Capture the cell that displays the provided text and extract its [X, Y] central coordinate. 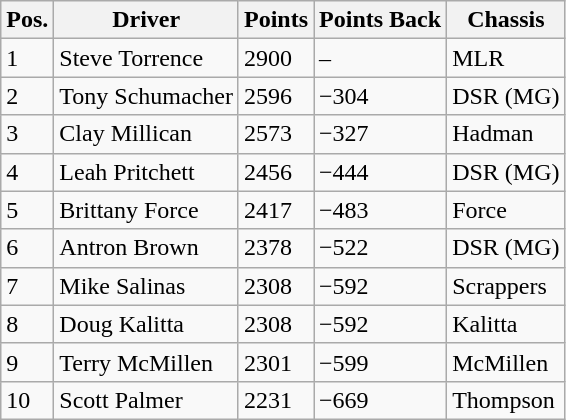
2417 [276, 210]
−327 [380, 134]
Tony Schumacher [146, 96]
2301 [276, 362]
2456 [276, 172]
2596 [276, 96]
Antron Brown [146, 248]
−444 [380, 172]
6 [28, 248]
9 [28, 362]
5 [28, 210]
Brittany Force [146, 210]
Scott Palmer [146, 400]
Scrappers [506, 286]
10 [28, 400]
Doug Kalitta [146, 324]
8 [28, 324]
MLR [506, 58]
7 [28, 286]
Driver [146, 20]
Leah Pritchett [146, 172]
2900 [276, 58]
McMillen [506, 362]
−483 [380, 210]
Thompson [506, 400]
2573 [276, 134]
3 [28, 134]
Points Back [380, 20]
Steve Torrence [146, 58]
−522 [380, 248]
4 [28, 172]
– [380, 58]
Pos. [28, 20]
Kalitta [506, 324]
Chassis [506, 20]
Force [506, 210]
2 [28, 96]
Clay Millican [146, 134]
Points [276, 20]
−304 [380, 96]
2378 [276, 248]
Terry McMillen [146, 362]
−669 [380, 400]
1 [28, 58]
Mike Salinas [146, 286]
−599 [380, 362]
2231 [276, 400]
Hadman [506, 134]
